Scan for the cell matching the given text and deliver its [x, y] coordinate at center. 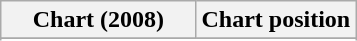
Chart position [276, 20]
Chart (2008) [98, 20]
